Provide the (x, y) coordinate of the cell's center where the given text is located.  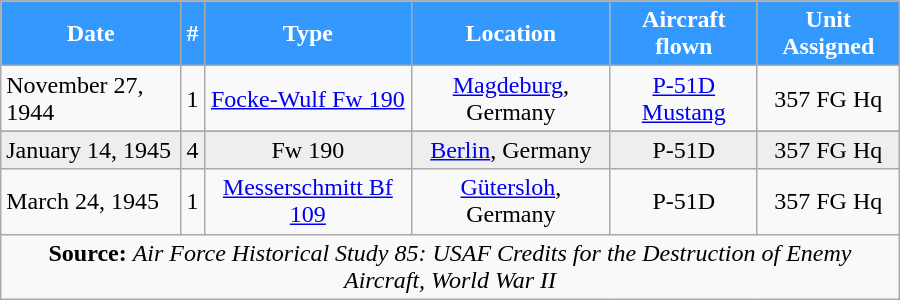
P-51D Mustang (684, 98)
Aircraft flown (684, 34)
Gütersloh, Germany (510, 202)
March 24, 1945 (91, 202)
Location (510, 34)
Magdeburg, Germany (510, 98)
Focke-Wulf Fw 190 (308, 98)
# (193, 34)
Fw 190 (308, 150)
Source: Air Force Historical Study 85: USAF Credits for the Destruction of Enemy Aircraft, World War II (450, 266)
Berlin, Germany (510, 150)
January 14, 1945 (91, 150)
Unit Assigned (828, 34)
November 27, 1944 (91, 98)
Messerschmitt Bf 109 (308, 202)
Type (308, 34)
Date (91, 34)
4 (193, 150)
